Scan for the cell matching the given text and deliver its (X, Y) coordinate at center. 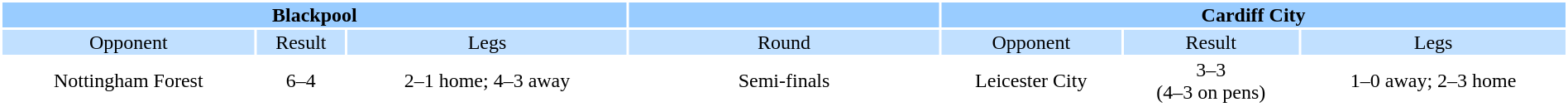
Blackpool (314, 15)
3–3 (4–3 on pens) (1211, 81)
Leicester City (1030, 81)
Cardiff City (1254, 15)
6–4 (301, 81)
Nottingham Forest (128, 81)
1–0 away; 2–3 home (1433, 81)
2–1 home; 4–3 away (487, 81)
Semi-finals (784, 81)
Round (784, 42)
